Output the (X, Y) coordinate of the center of the cell containing the given text.  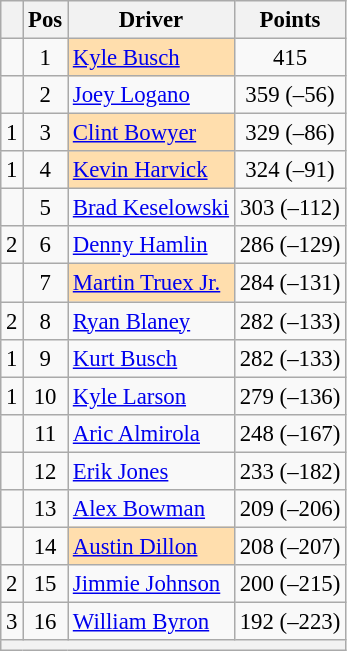
Points (290, 20)
324 (–91) (290, 170)
Kyle Larson (152, 396)
284 (–131) (290, 283)
359 (–56) (290, 95)
14 (46, 546)
Ryan Blaney (152, 321)
William Byron (152, 621)
15 (46, 584)
Joey Logano (152, 95)
303 (–112) (290, 208)
Denny Hamlin (152, 245)
11 (46, 433)
200 (–215) (290, 584)
Kevin Harvick (152, 170)
6 (46, 245)
9 (46, 358)
Kurt Busch (152, 358)
Martin Truex Jr. (152, 283)
5 (46, 208)
4 (46, 170)
Austin Dillon (152, 546)
209 (–206) (290, 509)
Clint Bowyer (152, 133)
233 (–182) (290, 471)
415 (290, 58)
Kyle Busch (152, 58)
279 (–136) (290, 396)
12 (46, 471)
192 (–223) (290, 621)
13 (46, 509)
208 (–207) (290, 546)
7 (46, 283)
Driver (152, 20)
286 (–129) (290, 245)
Erik Jones (152, 471)
Brad Keselowski (152, 208)
16 (46, 621)
10 (46, 396)
8 (46, 321)
Pos (46, 20)
Jimmie Johnson (152, 584)
248 (–167) (290, 433)
Aric Almirola (152, 433)
329 (–86) (290, 133)
Alex Bowman (152, 509)
